Find where the given text appears and provide that cell's center as [X, Y] coordinate. 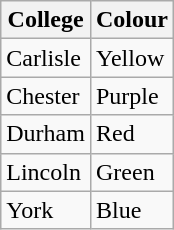
Green [132, 172]
Red [132, 134]
York [46, 210]
Colour [132, 20]
Purple [132, 96]
Carlisle [46, 58]
Blue [132, 210]
College [46, 20]
Lincoln [46, 172]
Chester [46, 96]
Yellow [132, 58]
Durham [46, 134]
